For the text-containing cell, return its midpoint in (X, Y) coordinate format. 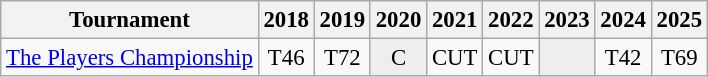
2023 (567, 20)
Tournament (130, 20)
2019 (342, 20)
2018 (286, 20)
T69 (679, 58)
C (398, 58)
2025 (679, 20)
2022 (511, 20)
2020 (398, 20)
T72 (342, 58)
2024 (623, 20)
The Players Championship (130, 58)
2021 (455, 20)
T42 (623, 58)
T46 (286, 58)
